Output the (X, Y) coordinate of the center of the cell containing the given text.  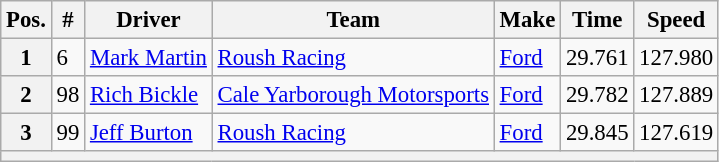
29.845 (598, 133)
Make (527, 20)
29.782 (598, 95)
Team (353, 20)
Rich Bickle (149, 95)
1 (26, 58)
3 (26, 133)
99 (68, 133)
# (68, 20)
127.980 (676, 58)
2 (26, 95)
127.619 (676, 133)
Mark Martin (149, 58)
Cale Yarborough Motorsports (353, 95)
6 (68, 58)
127.889 (676, 95)
98 (68, 95)
Pos. (26, 20)
Driver (149, 20)
Speed (676, 20)
29.761 (598, 58)
Jeff Burton (149, 133)
Time (598, 20)
